From the cell containing the given text, extract its center point as [X, Y] coordinate. 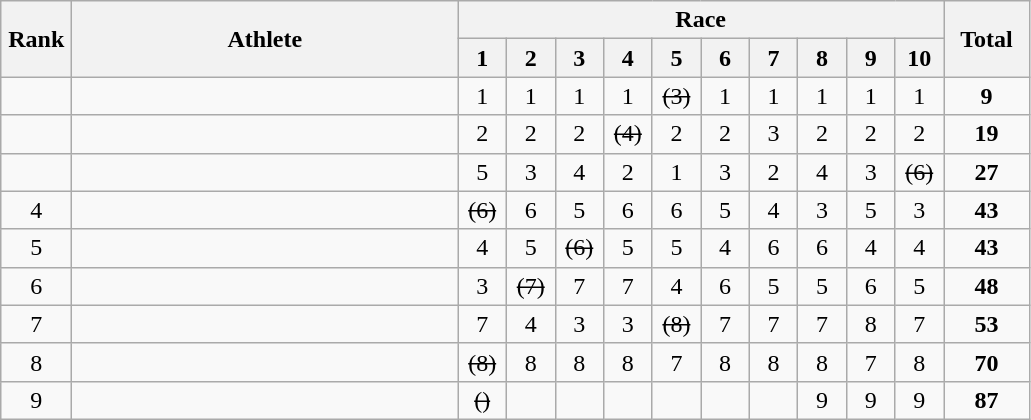
() [482, 400]
Total [987, 39]
Athlete [265, 39]
19 [987, 134]
48 [987, 286]
(7) [530, 286]
53 [987, 324]
(4) [628, 134]
87 [987, 400]
10 [920, 58]
70 [987, 362]
Race [701, 20]
27 [987, 172]
Rank [36, 39]
(3) [676, 96]
